Capture the cell that displays the provided text and extract its (x, y) central coordinate. 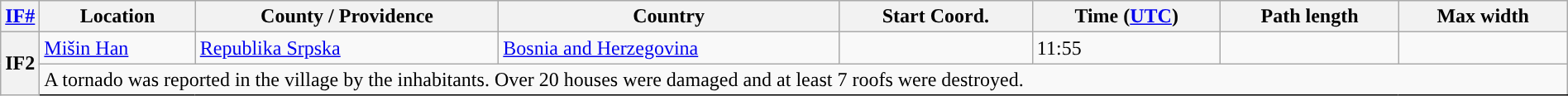
County / Providence (347, 17)
Location (117, 17)
Max width (1483, 17)
Start Coord. (935, 17)
A tornado was reported in the village by the inhabitants. Over 20 houses were damaged and at least 7 roofs were destroyed. (804, 79)
Republika Srpska (347, 48)
IF# (20, 17)
Mišin Han (117, 48)
11:55 (1126, 48)
IF2 (20, 64)
Bosnia and Herzegovina (669, 48)
Path length (1310, 17)
Time (UTC) (1126, 17)
Country (669, 17)
